Determine the [X, Y] coordinate at the center of the cell enclosing the given text.  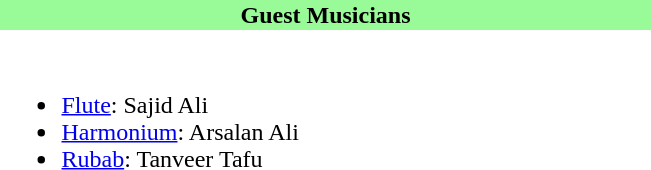
Guest Musicians [326, 15]
